Determine the [x, y] coordinate at the center of the cell enclosing the given text.  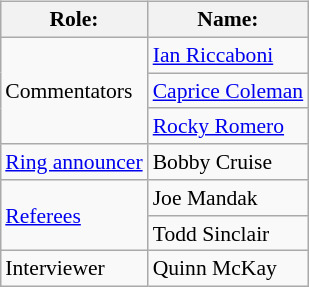
Bobby Cruise [228, 162]
Joe Mandak [228, 198]
Rocky Romero [228, 126]
Referees [74, 216]
Commentators [74, 90]
Todd Sinclair [228, 233]
Role: [74, 20]
Caprice Coleman [228, 91]
Interviewer [74, 269]
Ring announcer [74, 162]
Quinn McKay [228, 269]
Ian Riccaboni [228, 55]
Name: [228, 20]
